Identify which cell holds the provided text, then report its (x, y) central coordinate. 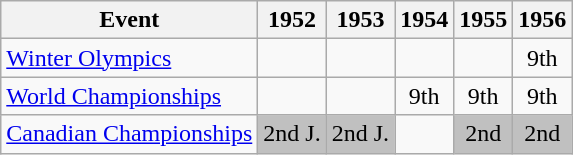
Event (130, 20)
1953 (360, 20)
1952 (292, 20)
1955 (484, 20)
Canadian Championships (130, 134)
Winter Olympics (130, 58)
1956 (542, 20)
World Championships (130, 96)
1954 (424, 20)
